Pinpoint the cell where the given text exists, returning its [x, y] midpoint coordinate. 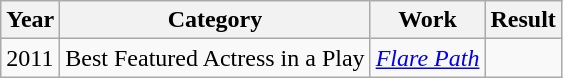
Flare Path [428, 58]
Year [30, 20]
Result [523, 20]
Work [428, 20]
2011 [30, 58]
Category [215, 20]
Best Featured Actress in a Play [215, 58]
